Find where the given text appears and provide that cell's center as [x, y] coordinate. 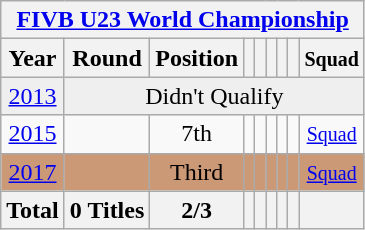
FIVB U23 World Championship [183, 20]
7th [197, 134]
Position [197, 58]
0 Titles [107, 210]
2017 [33, 172]
Year [33, 58]
2013 [33, 96]
2/3 [197, 210]
Third [197, 172]
2015 [33, 134]
Didn't Qualify [214, 96]
Round [107, 58]
Total [33, 210]
